Determine the [x, y] coordinate at the center of the cell enclosing the given text.  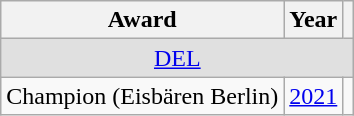
Award [142, 20]
Champion (Eisbären Berlin) [142, 96]
Year [314, 20]
2021 [314, 96]
DEL [178, 58]
